Extract the (x, y) coordinate from the center of the cell holding the provided text.  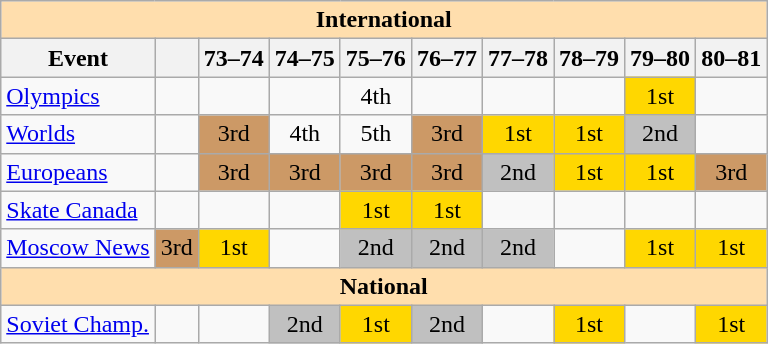
Olympics (78, 96)
80–81 (732, 58)
74–75 (304, 58)
73–74 (234, 58)
79–80 (660, 58)
76–77 (446, 58)
National (384, 286)
Skate Canada (78, 210)
Worlds (78, 134)
77–78 (518, 58)
5th (376, 134)
75–76 (376, 58)
78–79 (590, 58)
Event (78, 58)
Europeans (78, 172)
Soviet Champ. (78, 324)
International (384, 20)
Moscow News (78, 248)
